Determine the (X, Y) coordinate at the center of the cell enclosing the given text.  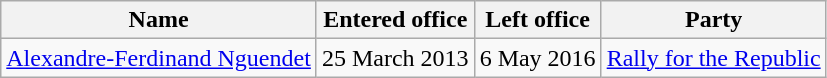
Entered office (395, 20)
Party (714, 20)
6 May 2016 (538, 58)
25 March 2013 (395, 58)
Alexandre-Ferdinand Nguendet (159, 58)
Left office (538, 20)
Rally for the Republic (714, 58)
Name (159, 20)
